Output the [x, y] coordinate of the center of the cell containing the given text.  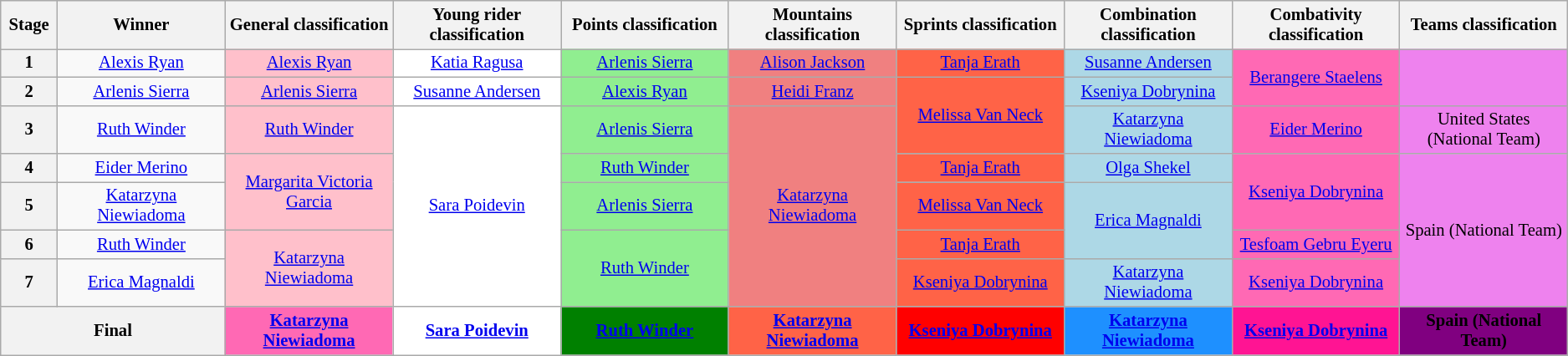
3 [29, 130]
Margarita Victoria Garcia [309, 192]
Sprints classification [980, 24]
7 [29, 282]
Combativity classification [1316, 24]
4 [29, 168]
United States (National Team) [1484, 130]
Points classification [646, 24]
Berangere Staelens [1316, 77]
Alison Jackson [813, 63]
Final [113, 330]
Katia Ragusa [477, 63]
Winner [142, 24]
Heidi Franz [813, 91]
Young rider classification [477, 24]
General classification [309, 24]
Stage [29, 24]
Mountains classification [813, 24]
2 [29, 91]
1 [29, 63]
Teams classification [1484, 24]
5 [29, 206]
Combination classification [1149, 24]
Tesfoam Gebru Eyeru [1316, 244]
Olga Shekel [1149, 168]
6 [29, 244]
